Determine the [x, y] coordinate at the center of the cell enclosing the given text.  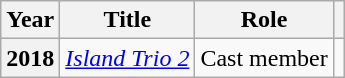
Title [128, 20]
Year [30, 20]
2018 [30, 58]
Cast member [264, 58]
Island Trio 2 [128, 58]
Role [264, 20]
